Return the [x, y] coordinate for the center point of the cell that contains the specified text.  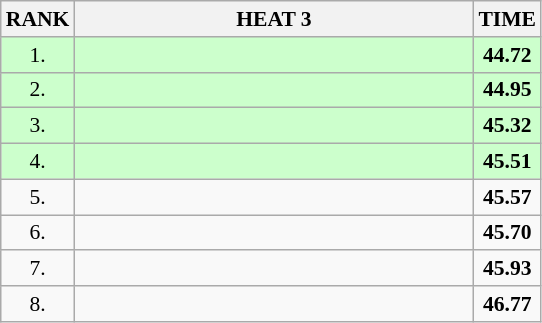
4. [38, 162]
2. [38, 90]
44.95 [507, 90]
45.93 [507, 269]
HEAT 3 [274, 19]
3. [38, 126]
45.70 [507, 233]
45.32 [507, 126]
45.57 [507, 197]
7. [38, 269]
5. [38, 197]
8. [38, 304]
1. [38, 55]
RANK [38, 19]
46.77 [507, 304]
TIME [507, 19]
44.72 [507, 55]
45.51 [507, 162]
6. [38, 233]
